For the text-containing cell, return its midpoint in (x, y) coordinate format. 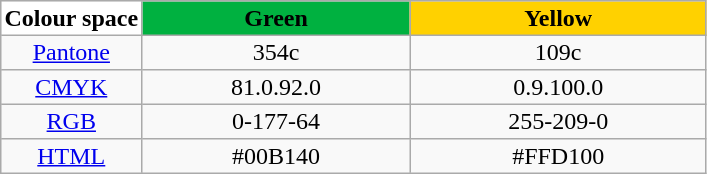
Pantone (72, 52)
255-209-0 (558, 121)
Yellow (558, 18)
109c (558, 52)
RGB (72, 121)
Green (276, 18)
0-177-64 (276, 121)
0.9.100.0 (558, 87)
#FFD100 (558, 156)
354c (276, 52)
#00B140 (276, 156)
Colour space (72, 18)
81.0.92.0 (276, 87)
HTML (72, 156)
CMYK (72, 87)
